Scan for the cell matching the given text and deliver its [x, y] coordinate at center. 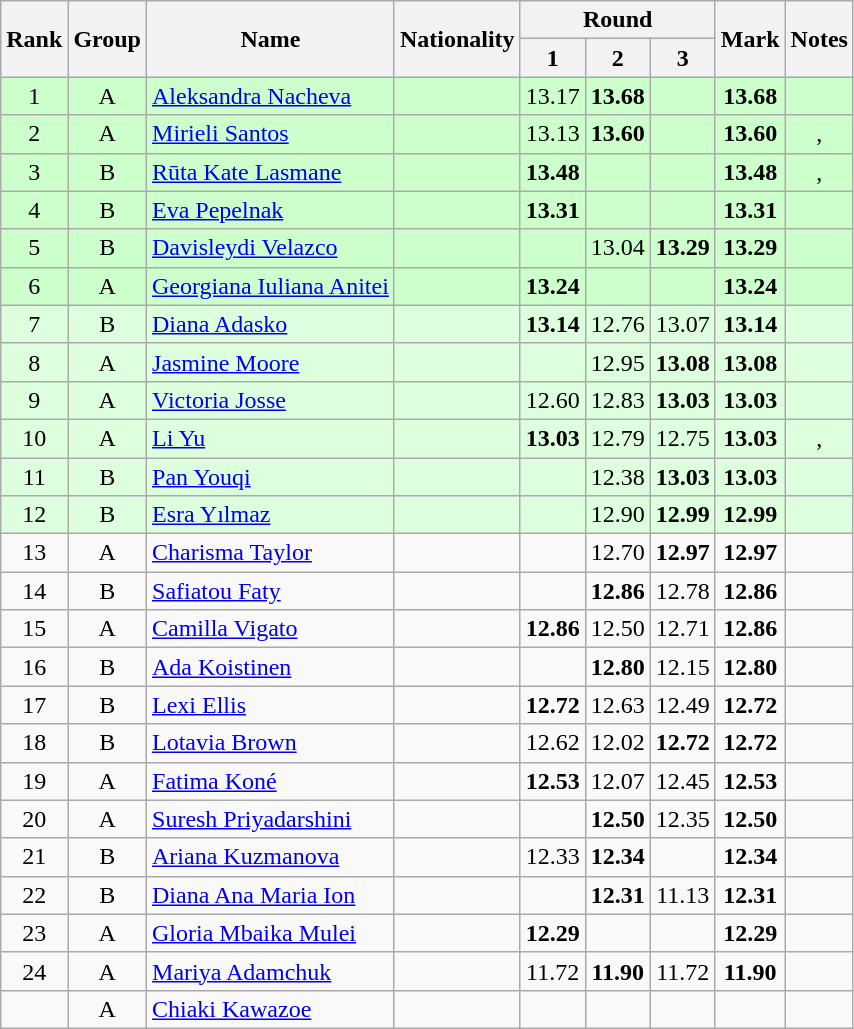
Fatima Koné [271, 781]
12.38 [618, 477]
15 [34, 629]
Jasmine Moore [271, 362]
6 [34, 286]
17 [34, 705]
Group [108, 39]
12.63 [618, 705]
Round [618, 20]
13.07 [682, 324]
12.49 [682, 705]
12.79 [618, 438]
9 [34, 400]
13.17 [552, 96]
12.75 [682, 438]
12.60 [552, 400]
Safiatou Faty [271, 591]
Notes [819, 39]
Lotavia Brown [271, 743]
Mirieli Santos [271, 134]
18 [34, 743]
12.62 [552, 743]
12.35 [682, 819]
Aleksandra Nacheva [271, 96]
Georgiana Iuliana Anitei [271, 286]
Eva Pepelnak [271, 210]
16 [34, 667]
12.76 [618, 324]
Suresh Priyadarshini [271, 819]
Rank [34, 39]
Mariya Adamchuk [271, 971]
12.15 [682, 667]
Davisleydi Velazco [271, 248]
12.90 [618, 515]
12.95 [618, 362]
20 [34, 819]
Diana Adasko [271, 324]
Pan Youqi [271, 477]
14 [34, 591]
12.02 [618, 743]
5 [34, 248]
11.13 [682, 895]
19 [34, 781]
12.78 [682, 591]
Diana Ana Maria Ion [271, 895]
12.07 [618, 781]
12.70 [618, 553]
13.04 [618, 248]
Esra Yılmaz [271, 515]
Rūta Kate Lasmane [271, 172]
Nationality [457, 39]
11 [34, 477]
Charisma Taylor [271, 553]
24 [34, 971]
Victoria Josse [271, 400]
Ariana Kuzmanova [271, 857]
12.33 [552, 857]
Gloria Mbaika Mulei [271, 933]
13 [34, 553]
12.71 [682, 629]
21 [34, 857]
12.45 [682, 781]
12.83 [618, 400]
7 [34, 324]
Camilla Vigato [271, 629]
23 [34, 933]
22 [34, 895]
Ada Koistinen [271, 667]
Name [271, 39]
8 [34, 362]
4 [34, 210]
Lexi Ellis [271, 705]
12 [34, 515]
Mark [750, 39]
Chiaki Kawazoe [271, 1009]
13.13 [552, 134]
Li Yu [271, 438]
10 [34, 438]
